Determine the (X, Y) coordinate at the center of the cell enclosing the given text.  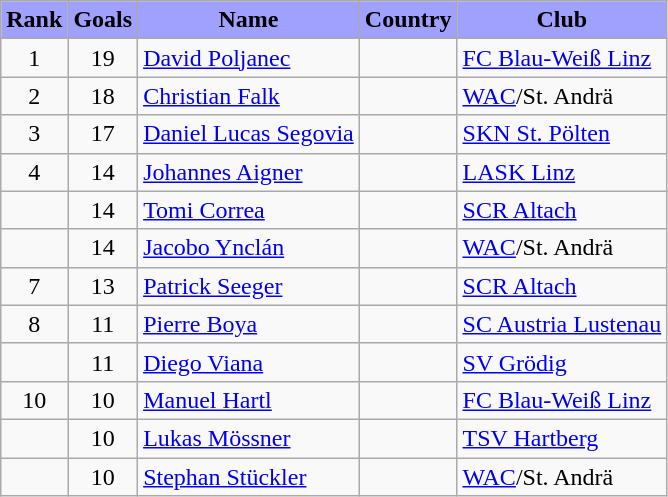
Patrick Seeger (249, 286)
3 (34, 134)
Jacobo Ynclán (249, 248)
TSV Hartberg (562, 438)
Country (408, 20)
2 (34, 96)
18 (103, 96)
8 (34, 324)
SC Austria Lustenau (562, 324)
Rank (34, 20)
Club (562, 20)
Goals (103, 20)
Christian Falk (249, 96)
Daniel Lucas Segovia (249, 134)
4 (34, 172)
Stephan Stückler (249, 477)
LASK Linz (562, 172)
SKN St. Pölten (562, 134)
Tomi Correa (249, 210)
SV Grödig (562, 362)
Johannes Aigner (249, 172)
1 (34, 58)
13 (103, 286)
Pierre Boya (249, 324)
Manuel Hartl (249, 400)
Name (249, 20)
17 (103, 134)
David Poljanec (249, 58)
Diego Viana (249, 362)
7 (34, 286)
Lukas Mössner (249, 438)
19 (103, 58)
